Provide the [x, y] coordinate of the cell's center where the given text is located.  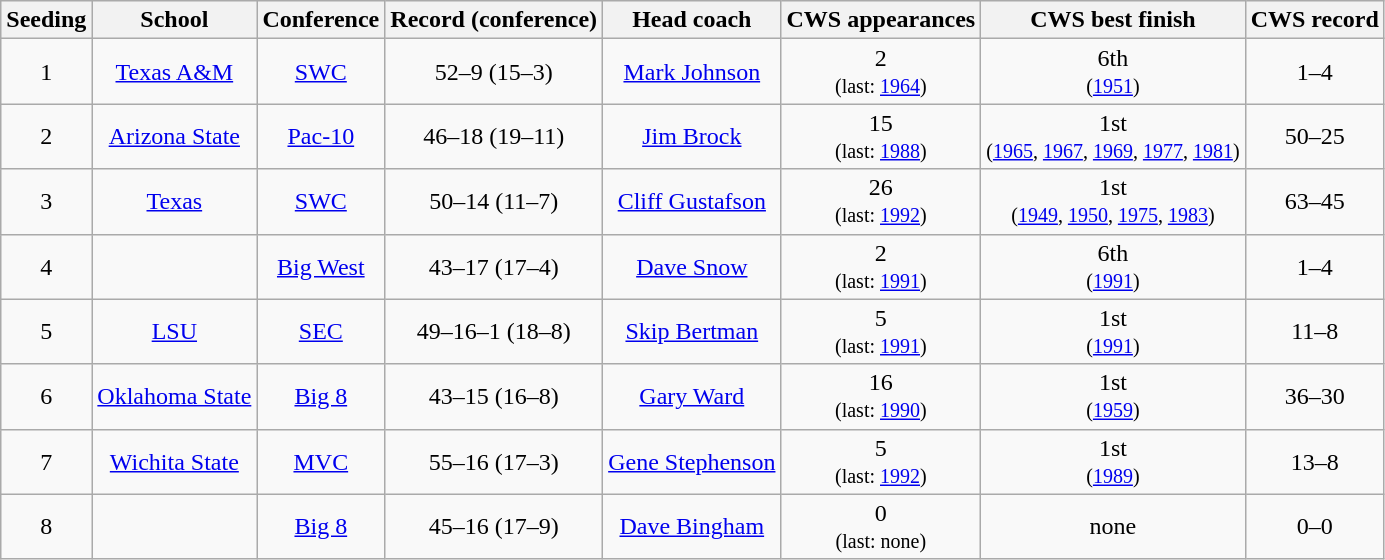
Conference [321, 20]
63–45 [1314, 202]
SEC [321, 332]
Pac-10 [321, 136]
6 [46, 396]
5(last: 1991) [881, 332]
1st(1965, 1967, 1969, 1977, 1981) [1113, 136]
1st(1959) [1113, 396]
49–16–1 (18–8) [494, 332]
CWS appearances [881, 20]
43–17 (17–4) [494, 266]
1 [46, 72]
36–30 [1314, 396]
6th(1991) [1113, 266]
55–16 (17–3) [494, 462]
45–16 (17–9) [494, 526]
0–0 [1314, 526]
5 [46, 332]
7 [46, 462]
11–8 [1314, 332]
Gary Ward [692, 396]
Mark Johnson [692, 72]
Texas A&M [174, 72]
16(last: 1990) [881, 396]
2(last: 1964) [881, 72]
Texas [174, 202]
MVC [321, 462]
0(last: none) [881, 526]
Skip Bertman [692, 332]
CWS record [1314, 20]
1st(1991) [1113, 332]
1st(1949, 1950, 1975, 1983) [1113, 202]
5(last: 1992) [881, 462]
Head coach [692, 20]
Record (conference) [494, 20]
Cliff Gustafson [692, 202]
1st(1989) [1113, 462]
8 [46, 526]
13–8 [1314, 462]
6th(1951) [1113, 72]
3 [46, 202]
52–9 (15–3) [494, 72]
Big West [321, 266]
Dave Snow [692, 266]
Gene Stephenson [692, 462]
50–14 (11–7) [494, 202]
LSU [174, 332]
School [174, 20]
Wichita State [174, 462]
Dave Bingham [692, 526]
4 [46, 266]
15(last: 1988) [881, 136]
none [1113, 526]
Oklahoma State [174, 396]
43–15 (16–8) [494, 396]
Arizona State [174, 136]
2(last: 1991) [881, 266]
26(last: 1992) [881, 202]
46–18 (19–11) [494, 136]
Seeding [46, 20]
Jim Brock [692, 136]
2 [46, 136]
CWS best finish [1113, 20]
50–25 [1314, 136]
